From the cell containing the given text, extract its center point as [X, Y] coordinate. 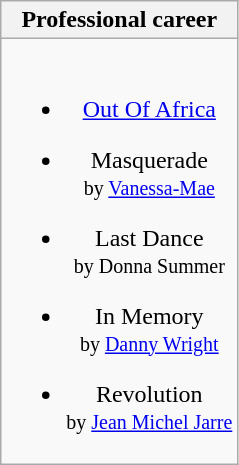
Professional career [120, 20]
Out Of AfricaMasquerade by Vanessa-Mae Last Dance by Donna Summer In Memory by Danny Wright Revolution by Jean Michel Jarre [120, 252]
